Return the [X, Y] coordinate for the center point of the cell that contains the specified text.  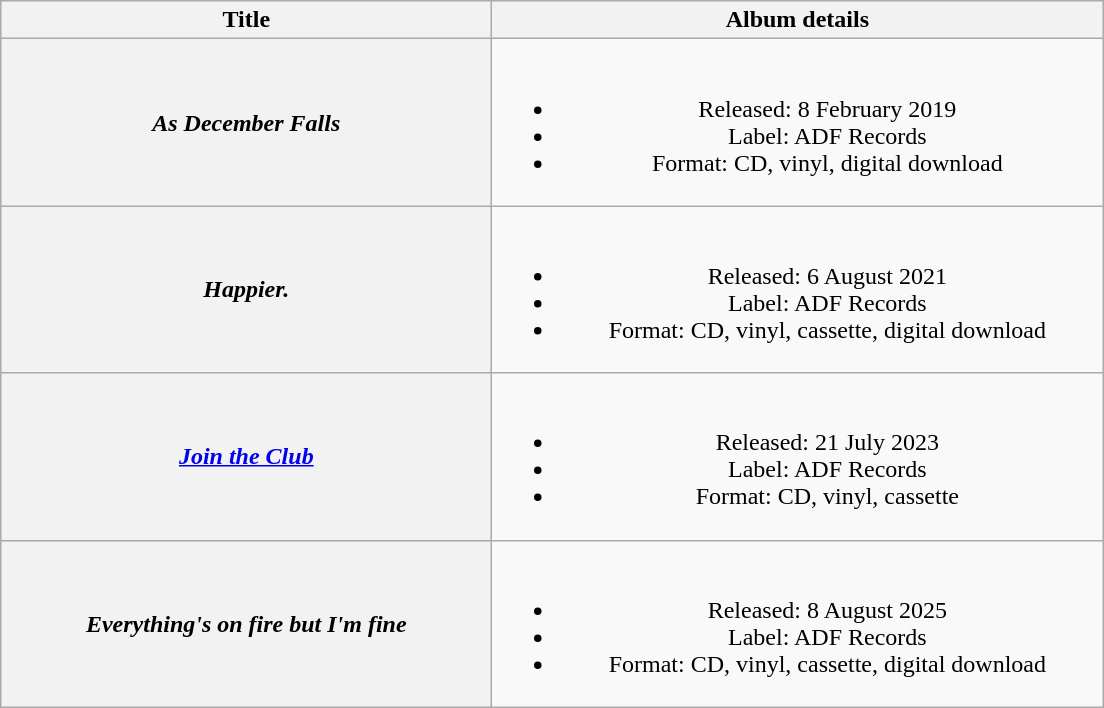
Happier. [246, 290]
Released: 8 August 2025Label: ADF RecordsFormat: CD, vinyl, cassette, digital download [798, 624]
Join the Club [246, 456]
Title [246, 20]
Released: 8 February 2019Label: ADF RecordsFormat: CD, vinyl, digital download [798, 122]
Released: 6 August 2021Label: ADF RecordsFormat: CD, vinyl, cassette, digital download [798, 290]
Album details [798, 20]
As December Falls [246, 122]
Released: 21 July 2023Label: ADF RecordsFormat: CD, vinyl, cassette [798, 456]
Everything's on fire but I'm fine [246, 624]
